Find where the given text appears and provide that cell's center as (X, Y) coordinate. 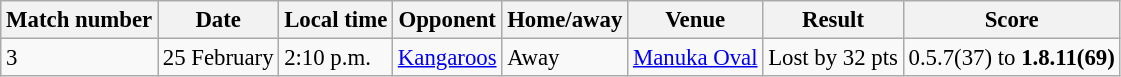
Score (1012, 20)
Manuka Oval (696, 58)
Kangaroos (448, 58)
2:10 p.m. (336, 58)
Result (833, 20)
Match number (80, 20)
Date (218, 20)
0.5.7(37) to 1.8.11(69) (1012, 58)
Opponent (448, 20)
Home/away (565, 20)
Away (565, 58)
Venue (696, 20)
25 February (218, 58)
Local time (336, 20)
3 (80, 58)
Lost by 32 pts (833, 58)
